Return [x, y] of the center of cell containing provided text 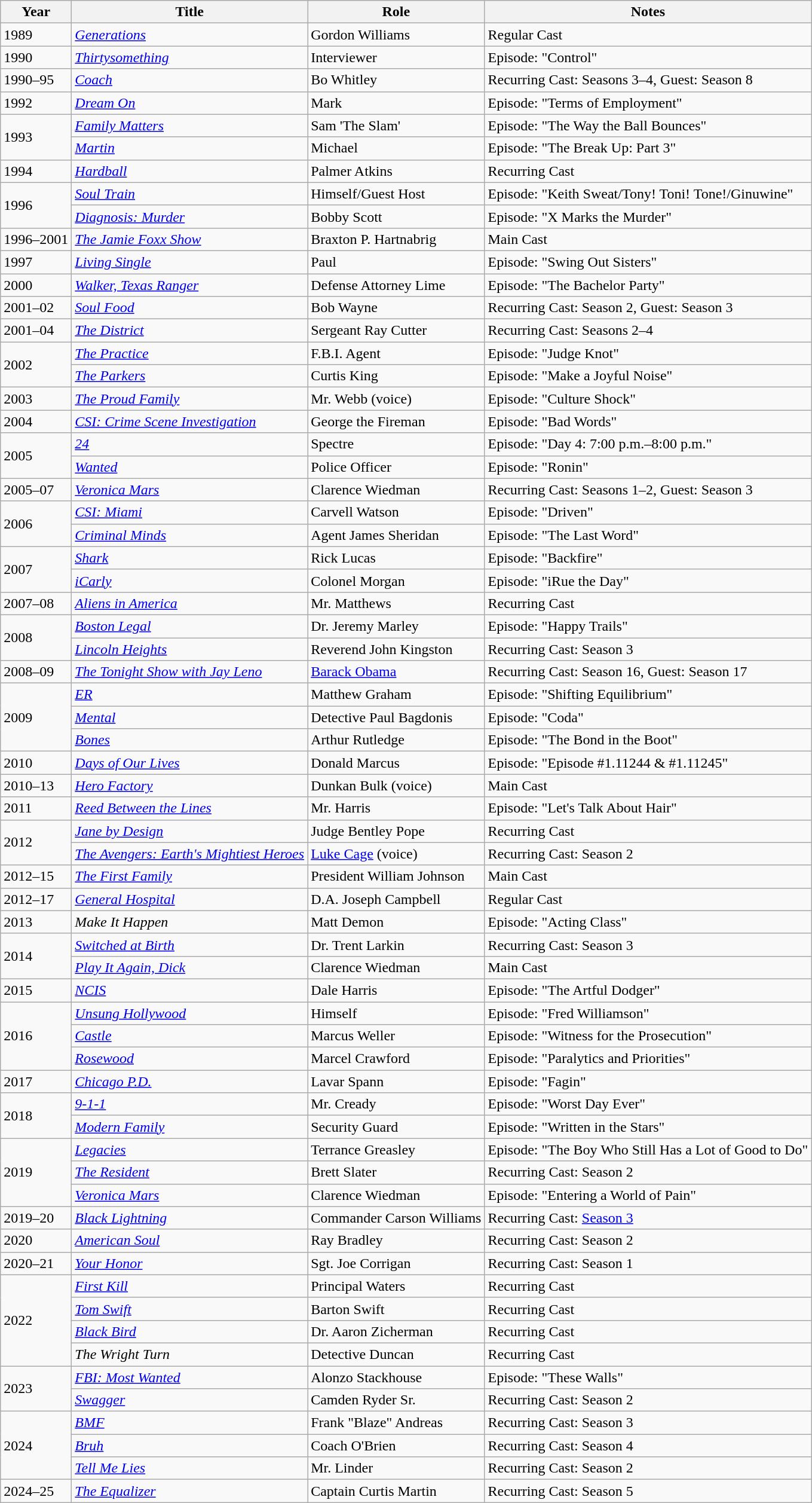
D.A. Joseph Campbell [396, 899]
Himself [396, 1013]
Colonel Morgan [396, 581]
24 [190, 444]
Martin [190, 148]
Episode: "Shifting Equilibrium" [648, 695]
1996–2001 [36, 239]
Legacies [190, 1150]
CSI: Miami [190, 512]
Mr. Harris [396, 808]
Boston Legal [190, 626]
Mr. Matthews [396, 603]
Title [190, 12]
Police Officer [396, 467]
2012–15 [36, 876]
1994 [36, 171]
Episode: "Coda" [648, 717]
Generations [190, 35]
2004 [36, 421]
Make It Happen [190, 922]
Episode: "Paralytics and Priorities" [648, 1059]
2007–08 [36, 603]
Role [396, 12]
Sergeant Ray Cutter [396, 331]
Episode: "Let's Talk About Hair" [648, 808]
Episode: "The Last Word" [648, 535]
1992 [36, 103]
Episode: "Keith Sweat/Tony! Toni! Tone!/Ginuwine" [648, 194]
Rosewood [190, 1059]
Shark [190, 558]
The Proud Family [190, 399]
Episode: "The Artful Dodger" [648, 990]
2024 [36, 1446]
Curtis King [396, 376]
George the Fireman [396, 421]
Episode: "Acting Class" [648, 922]
2005 [36, 456]
Mr. Linder [396, 1468]
Spectre [396, 444]
2008 [36, 637]
Palmer Atkins [396, 171]
NCIS [190, 990]
Living Single [190, 262]
Tom Swift [190, 1309]
Alonzo Stackhouse [396, 1377]
Recurring Cast: Season 1 [648, 1263]
Lincoln Heights [190, 649]
2019 [36, 1172]
2010 [36, 763]
Episode: "iRue the Day" [648, 581]
Commander Carson Williams [396, 1218]
2019–20 [36, 1218]
Year [36, 12]
Security Guard [396, 1127]
Brett Slater [396, 1172]
Wanted [190, 467]
Play It Again, Dick [190, 967]
2016 [36, 1036]
2012 [36, 842]
Episode: "The Bond in the Boot" [648, 740]
President William Johnson [396, 876]
Notes [648, 12]
General Hospital [190, 899]
Mr. Webb (voice) [396, 399]
2023 [36, 1388]
Walker, Texas Ranger [190, 285]
Bo Whitley [396, 80]
Recurring Cast: Seasons 1–2, Guest: Season 3 [648, 490]
1997 [36, 262]
Matthew Graham [396, 695]
2006 [36, 524]
1990 [36, 57]
Episode: "Control" [648, 57]
Captain Curtis Martin [396, 1491]
Your Honor [190, 1263]
2009 [36, 717]
2010–13 [36, 786]
Arthur Rutledge [396, 740]
Aliens in America [190, 603]
Judge Bentley Pope [396, 831]
Recurring Cast: Season 5 [648, 1491]
Sam 'The Slam' [396, 126]
Marcus Weller [396, 1036]
Unsung Hollywood [190, 1013]
2005–07 [36, 490]
Dr. Aaron Zicherman [396, 1331]
Castle [190, 1036]
2014 [36, 956]
Chicago P.D. [190, 1082]
Dunkan Bulk (voice) [396, 786]
Episode: "Day 4: 7:00 p.m.–8:00 p.m." [648, 444]
Episode: "Fred Williamson" [648, 1013]
2012–17 [36, 899]
Reverend John Kingston [396, 649]
Gordon Williams [396, 35]
Episode: "Bad Words" [648, 421]
Episode: "Witness for the Prosecution" [648, 1036]
2001–04 [36, 331]
Episode: "The Boy Who Still Has a Lot of Good to Do" [648, 1150]
Lavar Spann [396, 1082]
Principal Waters [396, 1286]
Episode: "Make a Joyful Noise" [648, 376]
2020–21 [36, 1263]
Episode: "Fagin" [648, 1082]
Episode: "These Walls" [648, 1377]
Detective Paul Bagdonis [396, 717]
Switched at Birth [190, 945]
2013 [36, 922]
Episode: "Terms of Employment" [648, 103]
Episode: "The Way the Ball Bounces" [648, 126]
Episode: "Worst Day Ever" [648, 1104]
The District [190, 331]
Rick Lucas [396, 558]
Family Matters [190, 126]
Michael [396, 148]
Dale Harris [396, 990]
F.B.I. Agent [396, 353]
Frank "Blaze" Andreas [396, 1423]
The Tonight Show with Jay Leno [190, 672]
Episode: "Entering a World of Pain" [648, 1195]
Terrance Greasley [396, 1150]
2000 [36, 285]
Jane by Design [190, 831]
2022 [36, 1320]
Dr. Trent Larkin [396, 945]
Episode: "X Marks the Murder" [648, 216]
Episode: "Ronin" [648, 467]
The Parkers [190, 376]
Recurring Cast: Season 2, Guest: Season 3 [648, 308]
BMF [190, 1423]
Paul [396, 262]
The Wright Turn [190, 1354]
Bob Wayne [396, 308]
Episode: "The Break Up: Part 3" [648, 148]
2024–25 [36, 1491]
Black Lightning [190, 1218]
Bobby Scott [396, 216]
2011 [36, 808]
Soul Train [190, 194]
Defense Attorney Lime [396, 285]
Coach O'Brien [396, 1446]
Thirtysomething [190, 57]
9-1-1 [190, 1104]
Swagger [190, 1400]
2015 [36, 990]
Ray Bradley [396, 1241]
2017 [36, 1082]
Camden Ryder Sr. [396, 1400]
Modern Family [190, 1127]
Tell Me Lies [190, 1468]
ER [190, 695]
The Equalizer [190, 1491]
Days of Our Lives [190, 763]
Bruh [190, 1446]
Mark [396, 103]
Criminal Minds [190, 535]
CSI: Crime Scene Investigation [190, 421]
2008–09 [36, 672]
Barack Obama [396, 672]
1990–95 [36, 80]
1996 [36, 205]
Recurring Cast: Season 16, Guest: Season 17 [648, 672]
Hardball [190, 171]
Episode: "Driven" [648, 512]
Episode: "Backfire" [648, 558]
Interviewer [396, 57]
Soul Food [190, 308]
Luke Cage (voice) [396, 854]
Matt Demon [396, 922]
2001–02 [36, 308]
First Kill [190, 1286]
The Practice [190, 353]
Mr. Cready [396, 1104]
Carvell Watson [396, 512]
FBI: Most Wanted [190, 1377]
Black Bird [190, 1331]
2018 [36, 1116]
Hero Factory [190, 786]
Braxton P. Hartnabrig [396, 239]
Coach [190, 80]
2002 [36, 365]
2007 [36, 569]
1993 [36, 137]
Episode: "Episode #1.11244 & #1.11245" [648, 763]
Episode: "Written in the Stars" [648, 1127]
Barton Swift [396, 1309]
Agent James Sheridan [396, 535]
Detective Duncan [396, 1354]
Episode: "The Bachelor Party" [648, 285]
Mental [190, 717]
Recurring Cast: Seasons 2–4 [648, 331]
iCarly [190, 581]
Sgt. Joe Corrigan [396, 1263]
American Soul [190, 1241]
Recurring Cast: Seasons 3–4, Guest: Season 8 [648, 80]
1989 [36, 35]
Episode: "Judge Knot" [648, 353]
2020 [36, 1241]
Bones [190, 740]
Dr. Jeremy Marley [396, 626]
Episode: "Swing Out Sisters" [648, 262]
Episode: "Culture Shock" [648, 399]
Recurring Cast: Season 4 [648, 1446]
Reed Between the Lines [190, 808]
The Jamie Foxx Show [190, 239]
Episode: "Happy Trails" [648, 626]
Diagnosis: Murder [190, 216]
The Resident [190, 1172]
Dream On [190, 103]
The Avengers: Earth's Mightiest Heroes [190, 854]
The First Family [190, 876]
Himself/Guest Host [396, 194]
2003 [36, 399]
Donald Marcus [396, 763]
Marcel Crawford [396, 1059]
